Find where the given text appears and provide that cell's center as [x, y] coordinate. 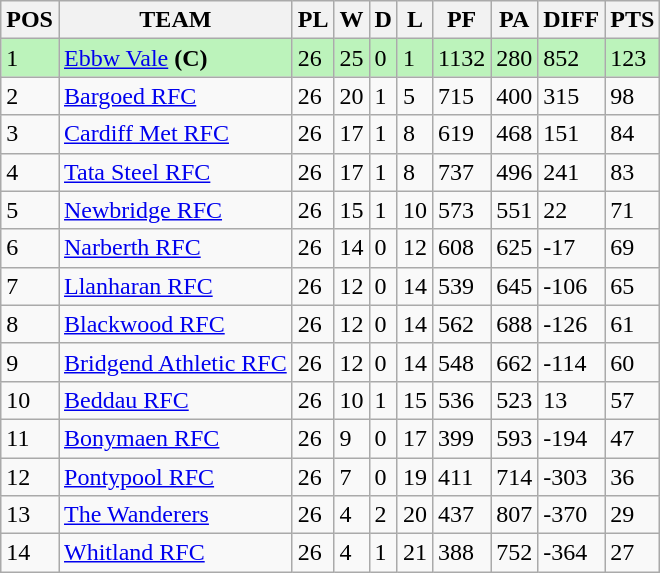
TEAM [175, 20]
27 [632, 553]
69 [632, 248]
315 [572, 96]
Cardiff Met RFC [175, 134]
PTS [632, 20]
71 [632, 210]
1132 [462, 58]
151 [572, 134]
PA [514, 20]
-106 [572, 286]
536 [462, 400]
Newbridge RFC [175, 210]
W [352, 20]
539 [462, 286]
752 [514, 553]
60 [632, 362]
29 [632, 515]
437 [462, 515]
-303 [572, 477]
852 [572, 58]
98 [632, 96]
662 [514, 362]
PF [462, 20]
-126 [572, 324]
11 [30, 438]
25 [352, 58]
400 [514, 96]
523 [514, 400]
241 [572, 172]
Pontypool RFC [175, 477]
Llanharan RFC [175, 286]
548 [462, 362]
388 [462, 553]
496 [514, 172]
DIFF [572, 20]
65 [632, 286]
Tata Steel RFC [175, 172]
551 [514, 210]
D [383, 20]
84 [632, 134]
36 [632, 477]
593 [514, 438]
47 [632, 438]
-17 [572, 248]
625 [514, 248]
21 [414, 553]
714 [514, 477]
-194 [572, 438]
6 [30, 248]
468 [514, 134]
83 [632, 172]
Bonymaen RFC [175, 438]
61 [632, 324]
The Wanderers [175, 515]
Whitland RFC [175, 553]
619 [462, 134]
608 [462, 248]
807 [514, 515]
L [414, 20]
Beddau RFC [175, 400]
Ebbw Vale (C) [175, 58]
123 [632, 58]
Bridgend Athletic RFC [175, 362]
22 [572, 210]
57 [632, 400]
19 [414, 477]
3 [30, 134]
737 [462, 172]
Narberth RFC [175, 248]
POS [30, 20]
715 [462, 96]
562 [462, 324]
688 [514, 324]
573 [462, 210]
411 [462, 477]
Bargoed RFC [175, 96]
-364 [572, 553]
Blackwood RFC [175, 324]
399 [462, 438]
280 [514, 58]
-114 [572, 362]
PL [313, 20]
-370 [572, 515]
645 [514, 286]
